Search for the cell housing the specified text and yield its [X, Y] center coordinate. 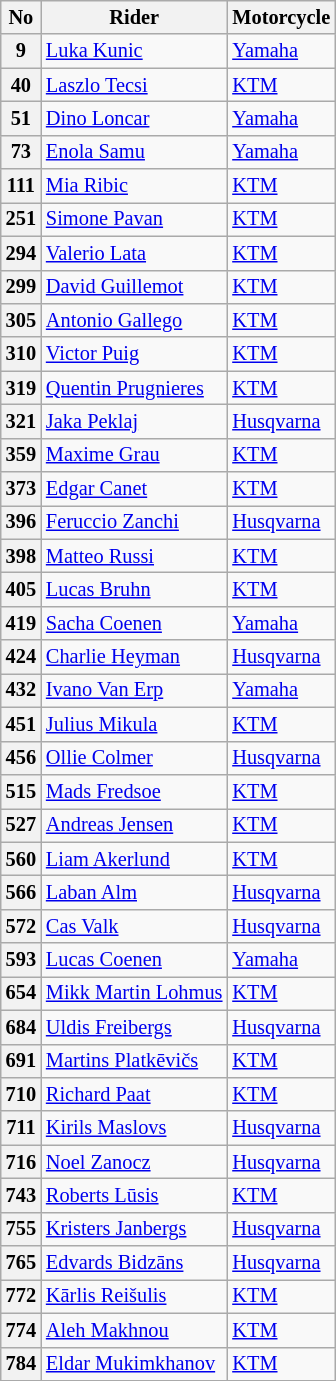
Motorcycle [281, 17]
Maxime Grau [134, 455]
Sacha Coenen [134, 623]
Martins Platkēvičs [134, 1061]
743 [21, 1195]
321 [21, 421]
Mads Fredsoe [134, 791]
Victor Puig [134, 354]
593 [21, 960]
Simone Pavan [134, 219]
319 [21, 388]
Lucas Coenen [134, 960]
No [21, 17]
566 [21, 892]
Aleh Makhnou [134, 1330]
Jaka Peklaj [134, 421]
398 [21, 556]
711 [21, 1128]
527 [21, 825]
691 [21, 1061]
Enola Samu [134, 152]
Feruccio Zanchi [134, 522]
772 [21, 1296]
451 [21, 724]
111 [21, 186]
710 [21, 1094]
572 [21, 926]
David Guillemot [134, 287]
294 [21, 253]
Lucas Bruhn [134, 589]
Richard Paat [134, 1094]
Laszlo Tecsi [134, 85]
Andreas Jensen [134, 825]
Laban Alm [134, 892]
Ivano Van Erp [134, 690]
251 [21, 219]
Rider [134, 17]
51 [21, 118]
Kirils Maslovs [134, 1128]
Julius Mikula [134, 724]
Quentin Prugnieres [134, 388]
716 [21, 1162]
Luka Kunic [134, 51]
Charlie Heyman [134, 657]
Matteo Russi [134, 556]
Noel Zanocz [134, 1162]
Antonio Gallego [134, 320]
Dino Loncar [134, 118]
424 [21, 657]
359 [21, 455]
Cas Valk [134, 926]
Edvards Bidzāns [134, 1263]
Valerio Lata [134, 253]
Kristers Janbergs [134, 1229]
456 [21, 758]
560 [21, 859]
40 [21, 85]
Roberts Lūsis [134, 1195]
405 [21, 589]
Edgar Canet [134, 489]
9 [21, 51]
Mikk Martin Lohmus [134, 993]
373 [21, 489]
765 [21, 1263]
784 [21, 1364]
73 [21, 152]
Ollie Colmer [134, 758]
310 [21, 354]
684 [21, 1027]
432 [21, 690]
774 [21, 1330]
Liam Akerlund [134, 859]
515 [21, 791]
299 [21, 287]
Uldis Freibergs [134, 1027]
Eldar Mukimkhanov [134, 1364]
419 [21, 623]
396 [21, 522]
305 [21, 320]
654 [21, 993]
Kārlis Reišulis [134, 1296]
Mia Ribic [134, 186]
755 [21, 1229]
